Identify which cell holds the provided text, then report its (x, y) central coordinate. 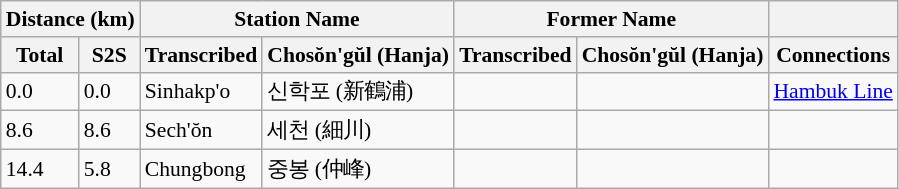
Hambuk Line (832, 92)
세천 (細川) (358, 130)
Total (40, 55)
중봉 (仲峰) (358, 170)
Former Name (611, 19)
Sech'ŏn (201, 130)
Station Name (297, 19)
Sinhakp'o (201, 92)
신학포 (新鶴浦) (358, 92)
Chungbong (201, 170)
Distance (km) (70, 19)
14.4 (40, 170)
S2S (110, 55)
Connections (832, 55)
5.8 (110, 170)
